For the text-containing cell, return its midpoint in [X, Y] coordinate format. 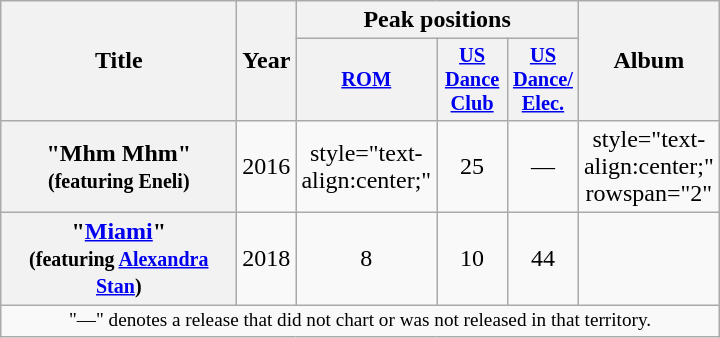
"Mhm Mhm" (featuring Eneli) [119, 166]
25 [472, 166]
style="text-align:center;" rowspan="2" [648, 166]
Peak positions [438, 20]
44 [544, 259]
"Miami" (featuring Alexandra Stan) [119, 259]
Year [266, 61]
Album [648, 61]
2016 [266, 166]
ROM [366, 80]
USDance/Elec. [544, 80]
Title [119, 61]
10 [472, 259]
2018 [266, 259]
8 [366, 259]
USDanceClub [472, 80]
style="text-align:center;" [366, 166]
— [544, 166]
"—" denotes a release that did not chart or was not released in that territory. [360, 321]
